Pinpoint the cell where the given text exists, returning its (X, Y) midpoint coordinate. 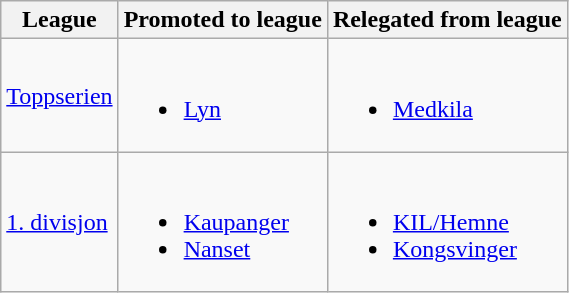
KIL/HemneKongsvinger (447, 222)
Relegated from league (447, 20)
League (60, 20)
Promoted to league (222, 20)
1. divisjon (60, 222)
Medkila (447, 96)
Lyn (222, 96)
KaupangerNanset (222, 222)
Toppserien (60, 96)
